From the cell containing the given text, extract its center point as [X, Y] coordinate. 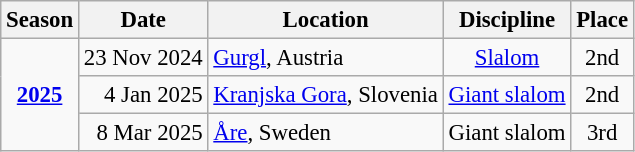
Åre, Sweden [326, 133]
Kranjska Gora, Slovenia [326, 95]
Date [143, 20]
Place [602, 20]
Gurgl, Austria [326, 58]
Season [40, 20]
23 Nov 2024 [143, 58]
8 Mar 2025 [143, 133]
2025 [40, 96]
Location [326, 20]
3rd [602, 133]
4 Jan 2025 [143, 95]
Slalom [507, 58]
Discipline [507, 20]
